Scan for the cell matching the given text and deliver its (x, y) coordinate at center. 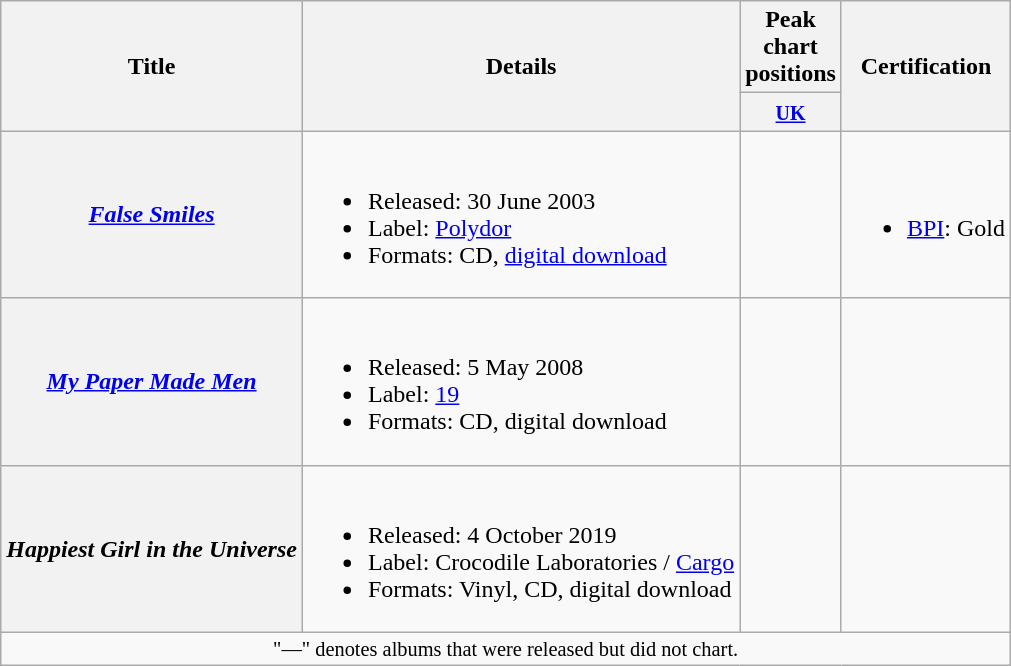
"—" denotes albums that were released but did not chart. (506, 649)
UK (791, 112)
Title (152, 66)
My Paper Made Men (152, 382)
Certification (926, 66)
Released: 30 June 2003Label: PolydorFormats: CD, digital download (520, 214)
BPI: Gold (926, 214)
Released: 5 May 2008Label: 19Formats: CD, digital download (520, 382)
Peak chart positions (791, 47)
Released: 4 October 2019Label: Crocodile Laboratories / CargoFormats: Vinyl, CD, digital download (520, 548)
Details (520, 66)
False Smiles (152, 214)
Happiest Girl in the Universe (152, 548)
